Detect which cell encompasses the target text, then output its [X, Y] center coordinate. 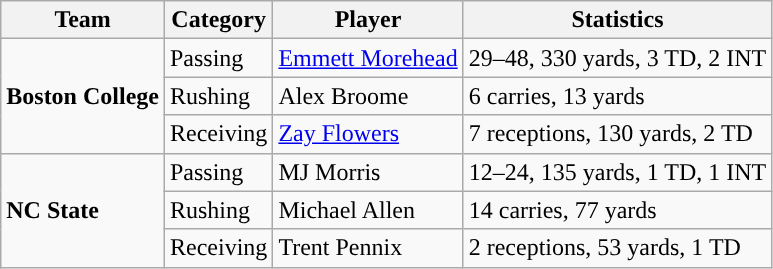
NC State [83, 210]
MJ Morris [368, 172]
Category [218, 20]
Player [368, 20]
Statistics [618, 20]
Alex Broome [368, 96]
Emmett Morehead [368, 58]
14 carries, 77 yards [618, 210]
7 receptions, 130 yards, 2 TD [618, 134]
Zay Flowers [368, 134]
2 receptions, 53 yards, 1 TD [618, 248]
Trent Pennix [368, 248]
12–24, 135 yards, 1 TD, 1 INT [618, 172]
Team [83, 20]
Boston College [83, 96]
6 carries, 13 yards [618, 96]
29–48, 330 yards, 3 TD, 2 INT [618, 58]
Michael Allen [368, 210]
